Output the [X, Y] coordinate of the center of the cell containing the given text.  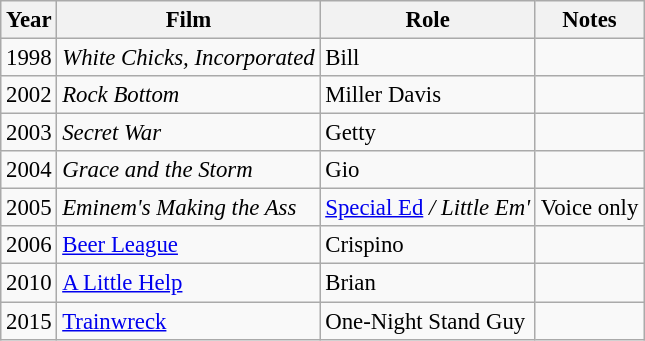
Crispino [428, 245]
One-Night Stand Guy [428, 321]
2015 [29, 321]
2002 [29, 95]
Brian [428, 283]
Film [188, 20]
Voice only [589, 208]
Trainwreck [188, 321]
Rock Bottom [188, 95]
Beer League [188, 245]
Gio [428, 170]
Grace and the Storm [188, 170]
Eminem's Making the Ass [188, 208]
Year [29, 20]
Notes [589, 20]
Bill [428, 58]
1998 [29, 58]
2003 [29, 133]
A Little Help [188, 283]
2005 [29, 208]
2010 [29, 283]
Miller Davis [428, 95]
Special Ed / Little Em' [428, 208]
Getty [428, 133]
Role [428, 20]
2006 [29, 245]
White Chicks, Incorporated [188, 58]
Secret War [188, 133]
2004 [29, 170]
